Capture the cell that displays the provided text and extract its [x, y] central coordinate. 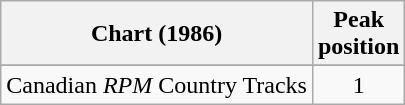
Chart (1986) [157, 34]
Canadian RPM Country Tracks [157, 85]
Peakposition [358, 34]
1 [358, 85]
